Provide the (x, y) coordinate of the cell's center where the given text is located.  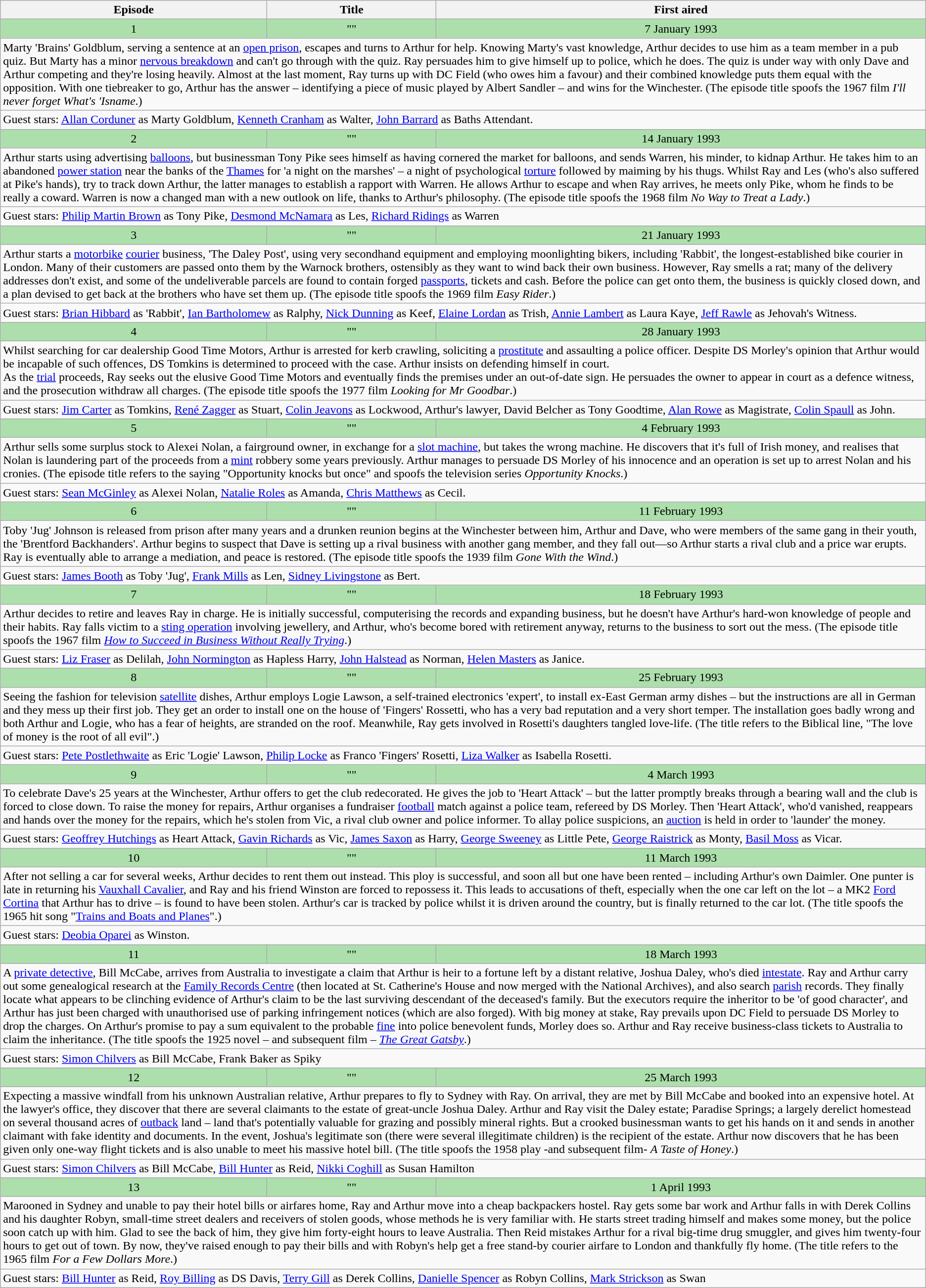
1 (134, 29)
Guest stars: Simon Chilvers as Bill McCabe, Frank Baker as Spiky (463, 1058)
4 (134, 331)
18 March 1993 (681, 954)
5 (134, 428)
Guest stars: Pete Postlethwaite as Eric 'Logie' Lawson, Philip Locke as Franco 'Fingers' Rosetti, Liza Walker as Isabella Rosetti. (463, 755)
Guest stars: Bill Hunter as Reid, Roy Billing as DS Davis, Terry Gill as Derek Collins, Danielle Spencer as Robyn Collins, Mark Strickson as Swan (463, 1278)
Guest stars: Simon Chilvers as Bill McCabe, Bill Hunter as Reid, Nikki Coghill as Susan Hamilton (463, 1168)
Guest stars: Liz Fraser as Delilah, John Normington as Hapless Harry, John Halstead as Norman, Helen Masters as Janice. (463, 659)
Guest stars: Deobia Oparei as Winston. (463, 935)
Guest stars: Philip Martin Brown as Tony Pike, Desmond McNamara as Les, Richard Ridings as Warren (463, 216)
10 (134, 857)
18 February 1993 (681, 595)
First aired (681, 10)
11 March 1993 (681, 857)
11 February 1993 (681, 511)
Title (352, 10)
3 (134, 235)
25 March 1993 (681, 1077)
13 (134, 1187)
1 April 1993 (681, 1187)
Episode (134, 10)
Guest stars: Sean McGinley as Alexei Nolan, Natalie Roles as Amanda, Chris Matthews as Cecil. (463, 493)
7 January 1993 (681, 29)
28 January 1993 (681, 331)
25 February 1993 (681, 678)
Guest stars: James Booth as Toby 'Jug', Frank Mills as Len, Sidney Livingstone as Bert. (463, 576)
7 (134, 595)
14 January 1993 (681, 138)
Guest stars: Allan Corduner as Marty Goldblum, Kenneth Cranham as Walter, John Barrard as Baths Attendant. (463, 120)
6 (134, 511)
4 February 1993 (681, 428)
12 (134, 1077)
4 March 1993 (681, 774)
21 January 1993 (681, 235)
11 (134, 954)
9 (134, 774)
8 (134, 678)
2 (134, 138)
